For the text-containing cell, return its midpoint in [X, Y] coordinate format. 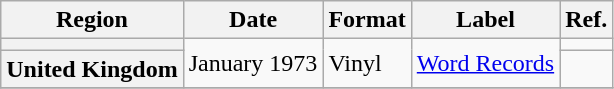
Vinyl [367, 64]
Label [485, 20]
Date [253, 20]
Ref. [586, 20]
Region [92, 20]
Word Records [485, 64]
January 1973 [253, 64]
Format [367, 20]
United Kingdom [92, 69]
